Capture the cell that displays the provided text and extract its [x, y] central coordinate. 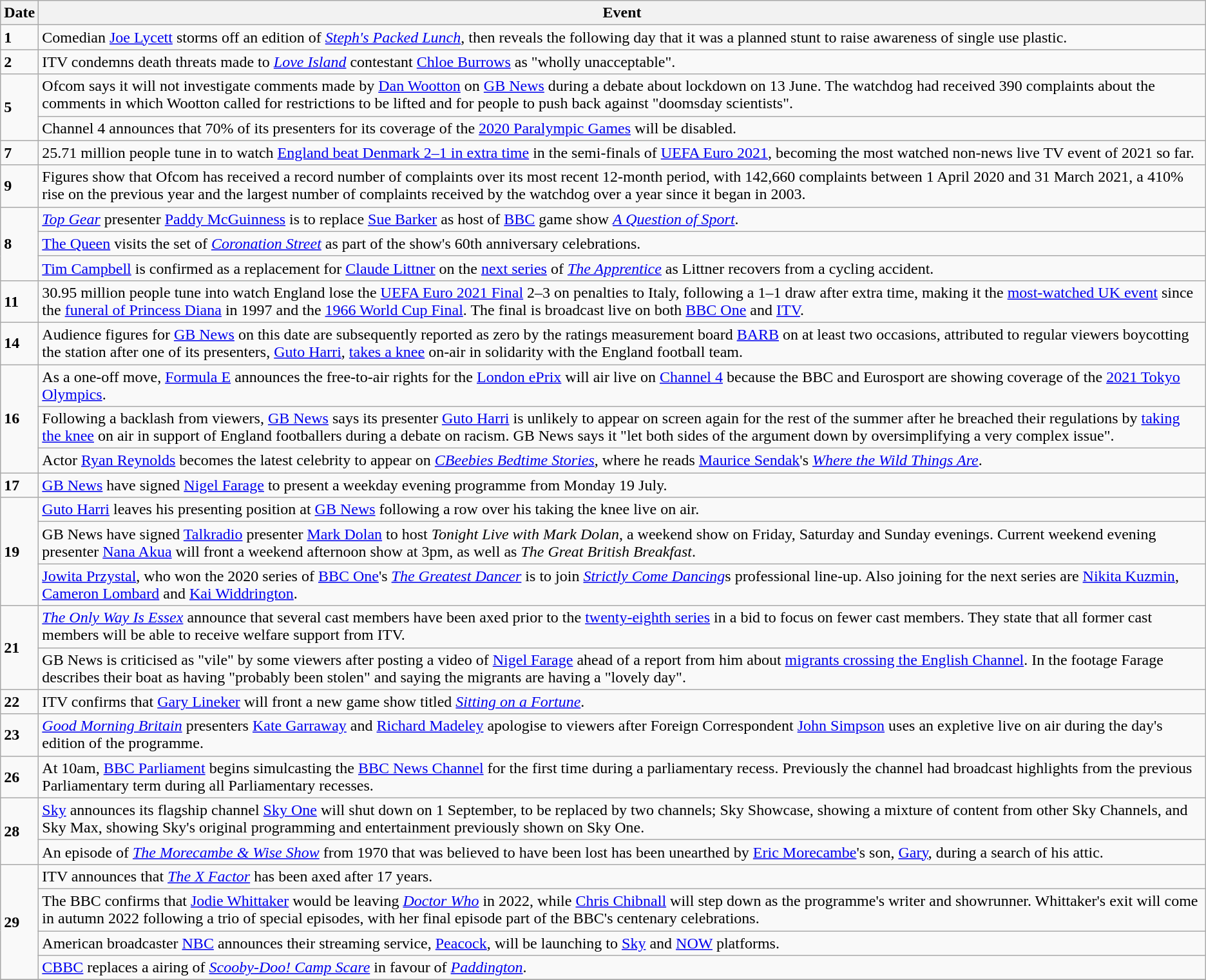
Date [19, 13]
23 [19, 735]
19 [19, 552]
5 [19, 107]
22 [19, 702]
9 [19, 186]
Channel 4 announces that 70% of its presenters for its coverage of the 2020 Paralympic Games will be disabled. [622, 128]
21 [19, 648]
8 [19, 244]
Tim Campbell is confirmed as a replacement for Claude Littner on the next series of The Apprentice as Littner recovers from a cycling accident. [622, 268]
Event [622, 13]
American broadcaster NBC announces their streaming service, Peacock, will be launching to Sky and NOW platforms. [622, 943]
28 [19, 831]
GB News have signed Nigel Farage to present a weekday evening programme from Monday 19 July. [622, 485]
29 [19, 921]
17 [19, 485]
Top Gear presenter Paddy McGuinness is to replace Sue Barker as host of BBC game show A Question of Sport. [622, 219]
11 [19, 302]
Guto Harri leaves his presenting position at GB News following a row over his taking the knee live on air. [622, 510]
Actor Ryan Reynolds becomes the latest celebrity to appear on CBeebies Bedtime Stories, where he reads Maurice Sendak's Where the Wild Things Are. [622, 461]
The Queen visits the set of Coronation Street as part of the show's 60th anniversary celebrations. [622, 244]
ITV confirms that Gary Lineker will front a new game show titled Sitting on a Fortune. [622, 702]
CBBC replaces a airing of Scooby-Doo! Camp Scare in favour of Paddington. [622, 968]
7 [19, 153]
ITV condemns death threats made to Love Island contestant Chloe Burrows as "wholly unacceptable". [622, 62]
16 [19, 419]
14 [19, 343]
ITV announces that The X Factor has been axed after 17 years. [622, 876]
1 [19, 37]
26 [19, 777]
2 [19, 62]
